Pinpoint the cell where the given text exists, returning its (X, Y) midpoint coordinate. 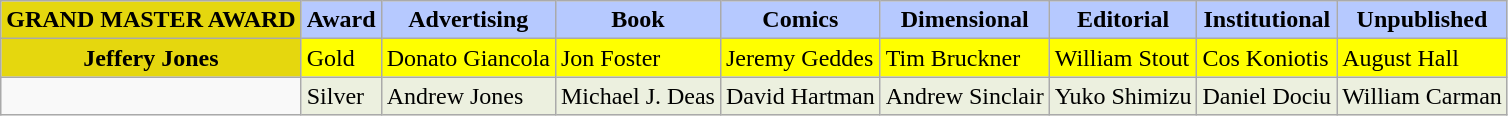
Editorial (1123, 20)
Cos Koniotis (1267, 58)
Unpublished (1422, 20)
Advertising (468, 20)
Book (638, 20)
William Carman (1422, 96)
Silver (341, 96)
Jeremy Geddes (800, 58)
Jeffery Jones (151, 58)
Yuko Shimizu (1123, 96)
Andrew Sinclair (964, 96)
David Hartman (800, 96)
Comics (800, 20)
Tim Bruckner (964, 58)
Michael J. Deas (638, 96)
Daniel Dociu (1267, 96)
Jon Foster (638, 58)
Institutional (1267, 20)
August Hall (1422, 58)
Dimensional (964, 20)
William Stout (1123, 58)
GRAND MASTER AWARD (151, 20)
Andrew Jones (468, 96)
Gold (341, 58)
Award (341, 20)
Donato Giancola (468, 58)
